Search for the cell housing the specified text and yield its [x, y] center coordinate. 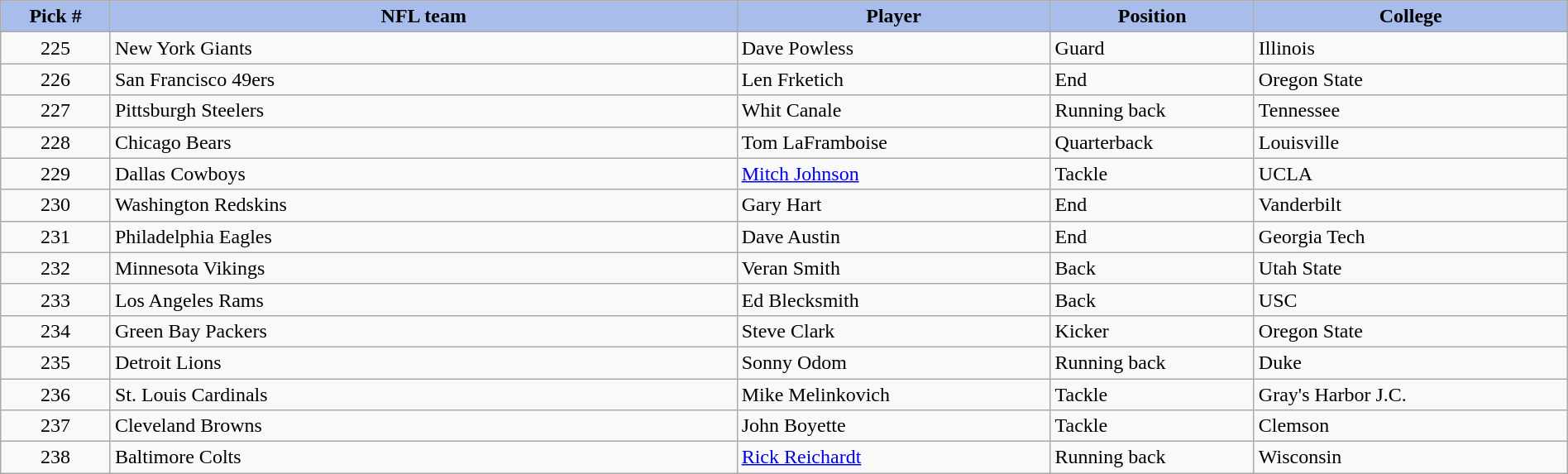
230 [56, 205]
Washington Redskins [423, 205]
226 [56, 79]
USC [1411, 299]
Ed Blecksmith [893, 299]
235 [56, 362]
Guard [1152, 48]
NFL team [423, 17]
Gray's Harbor J.C. [1411, 395]
Pick # [56, 17]
Duke [1411, 362]
Vanderbilt [1411, 205]
Dallas Cowboys [423, 174]
Minnesota Vikings [423, 268]
Pittsburgh Steelers [423, 111]
Chicago Bears [423, 142]
236 [56, 395]
Detroit Lions [423, 362]
Mitch Johnson [893, 174]
Philadelphia Eagles [423, 237]
Tennessee [1411, 111]
238 [56, 457]
Utah State [1411, 268]
UCLA [1411, 174]
Illinois [1411, 48]
Veran Smith [893, 268]
232 [56, 268]
Rick Reichardt [893, 457]
237 [56, 426]
Dave Powless [893, 48]
Steve Clark [893, 331]
228 [56, 142]
Whit Canale [893, 111]
Los Angeles Rams [423, 299]
Kicker [1152, 331]
227 [56, 111]
St. Louis Cardinals [423, 395]
College [1411, 17]
231 [56, 237]
Len Frketich [893, 79]
229 [56, 174]
Mike Melinkovich [893, 395]
Dave Austin [893, 237]
Cleveland Browns [423, 426]
Player [893, 17]
Georgia Tech [1411, 237]
John Boyette [893, 426]
233 [56, 299]
Sonny Odom [893, 362]
Wisconsin [1411, 457]
Green Bay Packers [423, 331]
New York Giants [423, 48]
Tom LaFramboise [893, 142]
Quarterback [1152, 142]
225 [56, 48]
San Francisco 49ers [423, 79]
Clemson [1411, 426]
Gary Hart [893, 205]
Louisville [1411, 142]
Position [1152, 17]
Baltimore Colts [423, 457]
234 [56, 331]
